For the text-containing cell, return its midpoint in [X, Y] coordinate format. 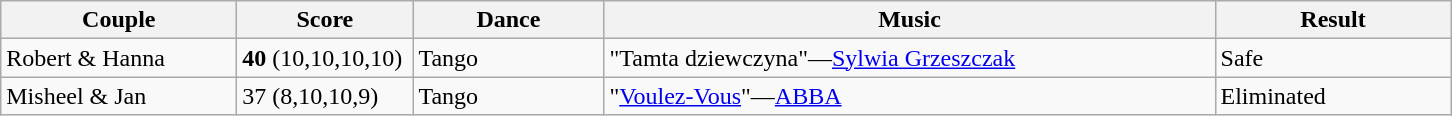
Robert & Hanna [119, 58]
Result [1333, 20]
40 (10,10,10,10) [325, 58]
Dance [508, 20]
Music [910, 20]
Misheel & Jan [119, 96]
Safe [1333, 58]
"Voulez-Vous"—ABBA [910, 96]
37 (8,10,10,9) [325, 96]
Eliminated [1333, 96]
"Tamta dziewczyna"—Sylwia Grzeszczak [910, 58]
Couple [119, 20]
Score [325, 20]
